Find where the given text appears and provide that cell's center as [X, Y] coordinate. 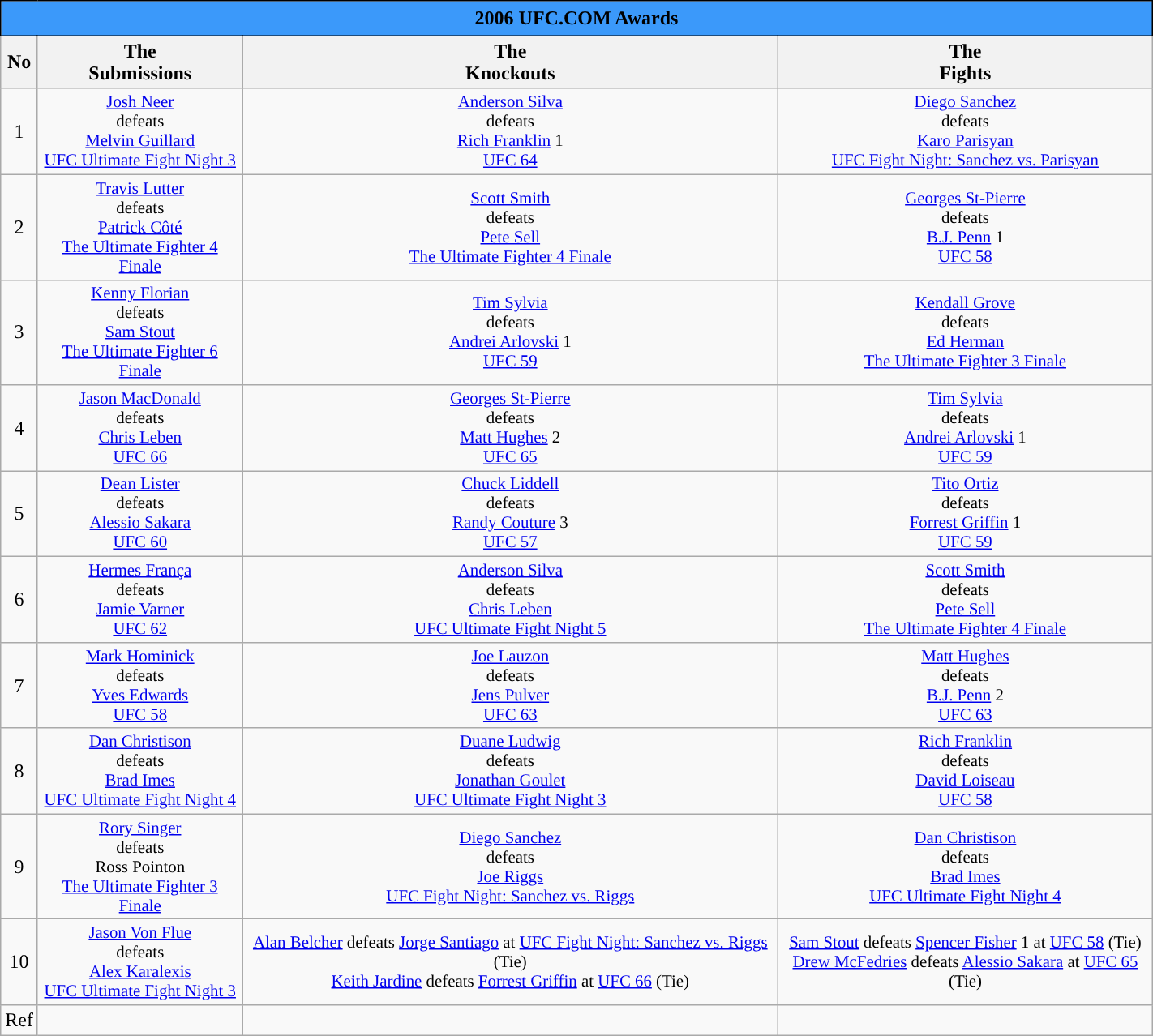
Jason MacDonald defeats Chris Leben UFC 66 [139, 428]
10 [19, 962]
Anderson Silva defeats Rich Franklin 1 UFC 64 [511, 131]
Alan Belcher defeats Jorge Santiago at UFC Fight Night: Sanchez vs. Riggs (Tie) Keith Jardine defeats Forrest Griffin at UFC 66 (Tie) [511, 962]
Diego Sanchez defeats Joe Riggs UFC Fight Night: Sanchez vs. Riggs [511, 867]
Kenny Florian defeats Sam Stout The Ultimate Fighter 6 Finale [139, 332]
1 [19, 131]
Sam Stout defeats Spencer Fisher 1 at UFC 58 (Tie) Drew McFedries defeats Alessio Sakara at UFC 65 (Tie) [966, 962]
2006 UFC.COM Awards [576, 19]
8 [19, 771]
No [19, 62]
4 [19, 428]
Kendall Grove defeats Ed Herman The Ultimate Fighter 3 Finale [966, 332]
TheFights [966, 62]
6 [19, 600]
Hermes França defeats Jamie Varner UFC 62 [139, 600]
Jason Von Flue defeats Alex Karalexis UFC Ultimate Fight Night 3 [139, 962]
Dean Lister defeats Alessio Sakara UFC 60 [139, 514]
9 [19, 867]
2 [19, 227]
Chuck Liddell defeats Randy Couture 3 UFC 57 [511, 514]
Georges St-Pierre defeats B.J. Penn 1 UFC 58 [966, 227]
Anderson Silva defeats Chris Leben UFC Ultimate Fight Night 5 [511, 600]
Josh Neer defeats Melvin Guillard UFC Ultimate Fight Night 3 [139, 131]
Ref [19, 1021]
7 [19, 685]
Tito Ortiz defeats Forrest Griffin 1 UFC 59 [966, 514]
TheKnockouts [511, 62]
Mark Hominick defeats Yves Edwards UFC 58 [139, 685]
Travis Lutter defeats Patrick Côté The Ultimate Fighter 4 Finale [139, 227]
Diego Sanchez defeats Karo Parisyan UFC Fight Night: Sanchez vs. Parisyan [966, 131]
TheSubmissions [139, 62]
5 [19, 514]
Duane Ludwig defeats Jonathan Goulet UFC Ultimate Fight Night 3 [511, 771]
Joe Lauzon defeats Jens Pulver UFC 63 [511, 685]
Rich Franklin defeats David Loiseau UFC 58 [966, 771]
3 [19, 332]
Georges St-Pierre defeats Matt Hughes 2 UFC 65 [511, 428]
Matt Hughes defeats B.J. Penn 2 UFC 63 [966, 685]
Rory Singer defeats Ross Pointon The Ultimate Fighter 3 Finale [139, 867]
